For the text-containing cell, return its midpoint in [X, Y] coordinate format. 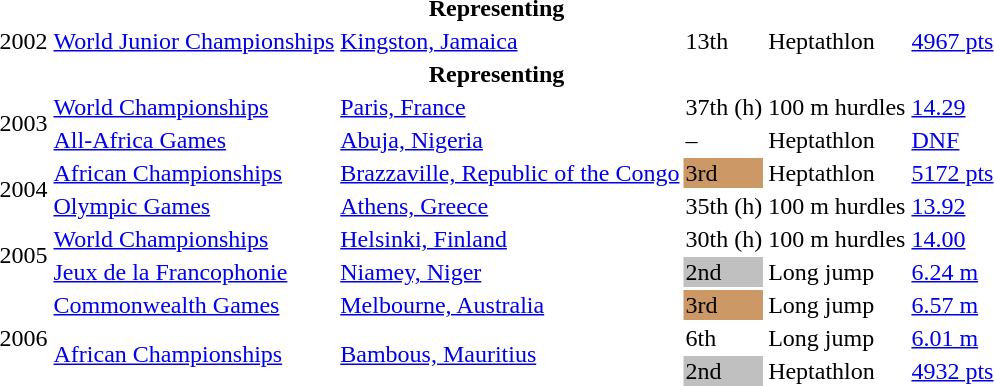
6th [724, 338]
37th (h) [724, 107]
All-Africa Games [194, 140]
Brazzaville, Republic of the Congo [510, 173]
35th (h) [724, 206]
Niamey, Niger [510, 272]
Abuja, Nigeria [510, 140]
– [724, 140]
Melbourne, Australia [510, 305]
Kingston, Jamaica [510, 41]
30th (h) [724, 239]
Helsinki, Finland [510, 239]
Jeux de la Francophonie [194, 272]
Commonwealth Games [194, 305]
Bambous, Mauritius [510, 354]
Paris, France [510, 107]
Olympic Games [194, 206]
World Junior Championships [194, 41]
13th [724, 41]
Athens, Greece [510, 206]
